Capture the cell that displays the provided text and extract its (X, Y) central coordinate. 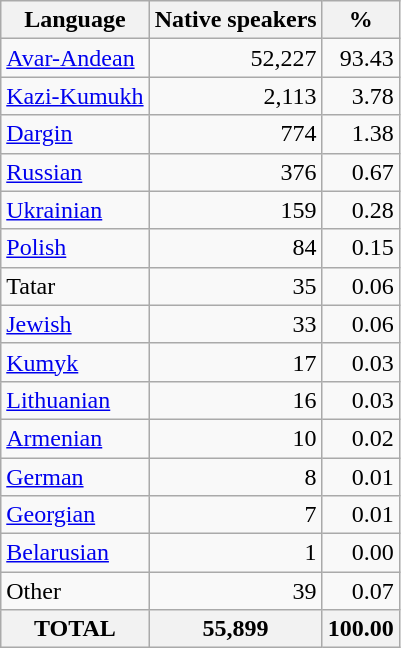
8 (236, 477)
17 (236, 362)
0.00 (360, 553)
German (75, 477)
100.00 (360, 629)
159 (236, 210)
3.78 (360, 96)
33 (236, 324)
1 (236, 553)
Kumyk (75, 362)
Dargin (75, 134)
Kazi-Kumukh (75, 96)
Ukrainian (75, 210)
Polish (75, 248)
93.43 (360, 58)
84 (236, 248)
0.15 (360, 248)
Lithuanian (75, 400)
16 (236, 400)
Russian (75, 172)
55,899 (236, 629)
0.07 (360, 591)
Avar-Andean (75, 58)
0.28 (360, 210)
Jewish (75, 324)
52,227 (236, 58)
376 (236, 172)
Armenian (75, 438)
Other (75, 591)
Georgian (75, 515)
35 (236, 286)
774 (236, 134)
Tatar (75, 286)
1.38 (360, 134)
Language (75, 20)
TOTAL (75, 629)
% (360, 20)
0.02 (360, 438)
Belarusian (75, 553)
39 (236, 591)
7 (236, 515)
0.67 (360, 172)
10 (236, 438)
2,113 (236, 96)
Native speakers (236, 20)
